Determine the (x, y) coordinate at the center of the cell enclosing the given text.  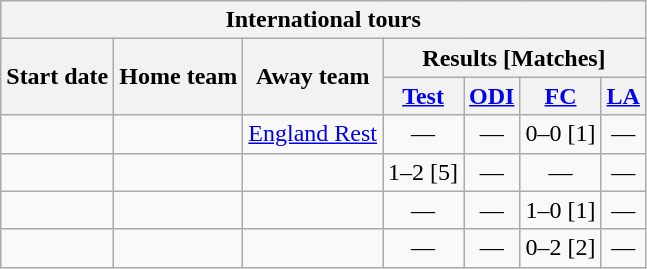
1–2 [5] (424, 172)
FC (560, 96)
England Rest (313, 134)
International tours (324, 20)
0–2 [2] (560, 248)
Home team (178, 77)
1–0 [1] (560, 210)
LA (623, 96)
ODI (492, 96)
Away team (313, 77)
Start date (58, 77)
Test (424, 96)
Results [Matches] (514, 58)
0–0 [1] (560, 134)
